Determine the (X, Y) coordinate at the center of the cell enclosing the given text.  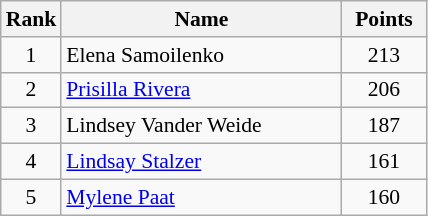
187 (384, 126)
206 (384, 90)
160 (384, 197)
Prisilla Rivera (201, 90)
213 (384, 55)
2 (32, 90)
Name (201, 19)
4 (32, 162)
Lindsey Vander Weide (201, 126)
Mylene Paat (201, 197)
Points (384, 19)
Lindsay Stalzer (201, 162)
1 (32, 55)
3 (32, 126)
5 (32, 197)
Elena Samoilenko (201, 55)
Rank (32, 19)
161 (384, 162)
